Find where the given text appears and provide that cell's center as (x, y) coordinate. 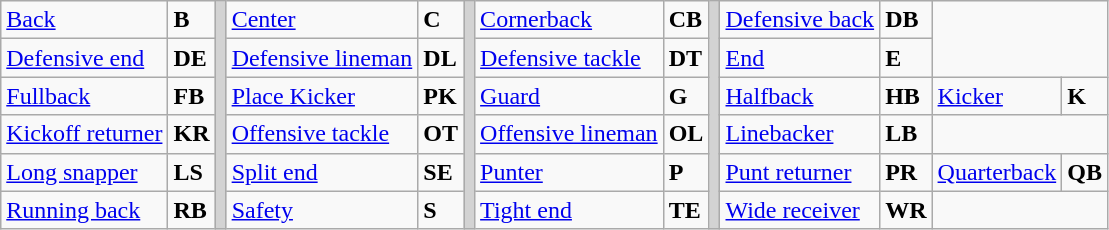
KR (192, 134)
Defensive end (84, 58)
CB (686, 20)
K (1085, 96)
OT (441, 134)
PR (906, 172)
Punter (570, 172)
Center (322, 20)
Tight end (570, 210)
OL (686, 134)
RB (192, 210)
Back (84, 20)
Linebacker (800, 134)
Safety (322, 210)
QB (1085, 172)
DB (906, 20)
Fullback (84, 96)
WR (906, 210)
Long snapper (84, 172)
Offensive tackle (322, 134)
Kicker (997, 96)
Place Kicker (322, 96)
Running back (84, 210)
C (441, 20)
DE (192, 58)
FB (192, 96)
DT (686, 58)
Guard (570, 96)
Wide receiver (800, 210)
DL (441, 58)
Defensive lineman (322, 58)
HB (906, 96)
Punt returner (800, 172)
G (686, 96)
P (686, 172)
LS (192, 172)
Offensive lineman (570, 134)
S (441, 210)
Split end (322, 172)
Defensive back (800, 20)
TE (686, 210)
B (192, 20)
Quarterback (997, 172)
Kickoff returner (84, 134)
End (800, 58)
Defensive tackle (570, 58)
Cornerback (570, 20)
E (906, 58)
Halfback (800, 96)
PK (441, 96)
LB (906, 134)
SE (441, 172)
